Extract the (X, Y) coordinate from the center of the cell holding the provided text.  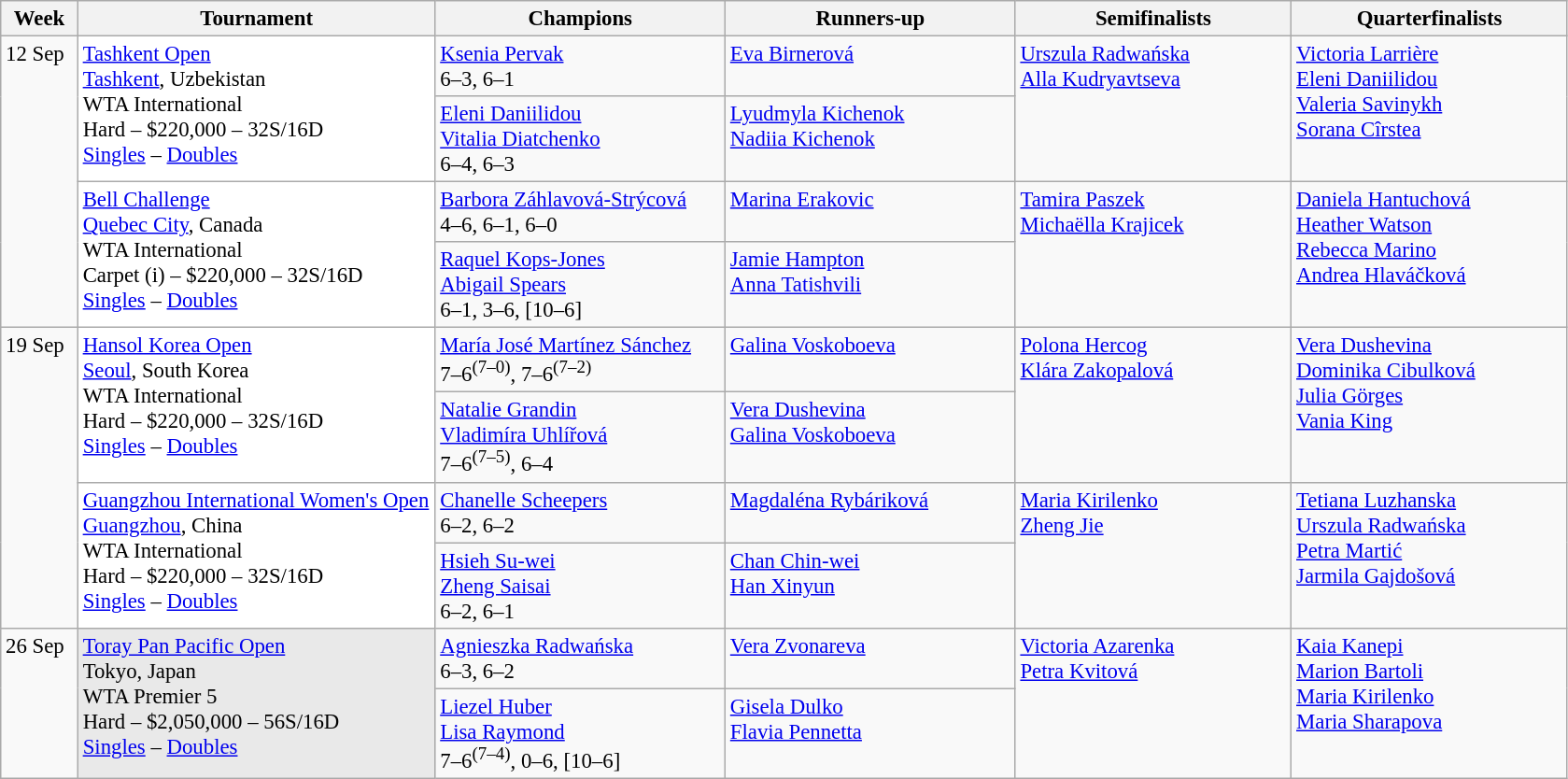
Quarterfinalists (1430, 19)
Hsieh Su-wei Zheng Saisai6–2, 6–1 (581, 586)
Tamira Paszek Michaëlla Krajicek (1153, 255)
Natalie Grandin Vladimíra Uhlířová7–6(7–5), 6–4 (581, 437)
Agnieszka Radwańska6–3, 6–2 (581, 658)
Victoria Larrière Eleni Daniilidou Valeria Savinykh Sorana Cîrstea (1430, 109)
Week (39, 19)
19 Sep (39, 478)
Chan Chin-wei Han Xinyun (870, 586)
Kaia Kanepi Marion Bartoli Maria Kirilenko Maria Sharapova (1430, 702)
26 Sep (39, 702)
Tournament (256, 19)
Ksenia Pervak6–3, 6–1 (581, 67)
Vera Zvonareva (870, 658)
Daniela Hantuchová Heather Watson Rebecca Marino Andrea Hlaváčková (1430, 255)
Victoria Azarenka Petra Kvitová (1153, 702)
Eva Birnerová (870, 67)
Lyudmyla Kichenok Nadiia Kichenok (870, 139)
Magdaléna Rybáriková (870, 512)
Urszula Radwańska Alla Kudryavtseva (1153, 109)
Gisela Dulko Flavia Pennetta (870, 733)
Raquel Kops-Jones Abigail Spears6–1, 3–6, [10–6] (581, 285)
Marina Erakovic (870, 213)
Toray Pan Pacific Open Tokyo, JapanWTA Premier 5 Hard – $2,050,000 – 56S/16DSingles – Doubles (256, 702)
María José Martínez Sánchez7–6(7–0), 7–6(7–2) (581, 361)
Guangzhou International Women's Open Guangzhou, ChinaWTA International Hard – $220,000 – 32S/16DSingles – Doubles (256, 555)
Semifinalists (1153, 19)
Bell ChallengeQuebec City, CanadaWTA International Carpet (i) – $220,000 – 32S/16DSingles – Doubles (256, 255)
Champions (581, 19)
Chanelle Scheepers6–2, 6–2 (581, 512)
Liezel Huber Lisa Raymond7–6(7–4), 0–6, [10–6] (581, 733)
Galina Voskoboeva (870, 361)
Tetiana Luzhanska Urszula Radwańska Petra Martić Jarmila Gajdošová (1430, 555)
Hansol Korea Open Seoul, South KoreaWTA International Hard – $220,000 – 32S/16DSingles – Doubles (256, 405)
Barbora Záhlavová-Strýcová4–6, 6–1, 6–0 (581, 213)
Polona Hercog Klára Zakopalová (1153, 405)
Maria Kirilenko Zheng Jie (1153, 555)
Vera Dushevina Dominika Cibulková Julia Görges Vania King (1430, 405)
Vera Dushevina Galina Voskoboeva (870, 437)
Runners-up (870, 19)
Eleni Daniilidou Vitalia Diatchenko6–4, 6–3 (581, 139)
12 Sep (39, 182)
Tashkent Open Tashkent, UzbekistanWTA International Hard – $220,000 – 32S/16DSingles – Doubles (256, 109)
Jamie Hampton Anna Tatishvili (870, 285)
